Return the [X, Y] coordinate for the center point of the cell that contains the specified text.  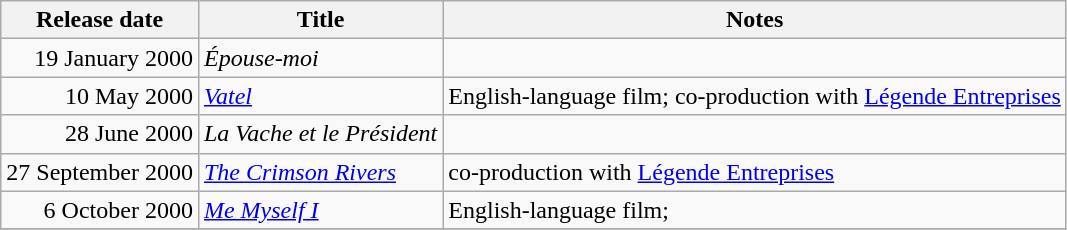
28 June 2000 [100, 134]
19 January 2000 [100, 58]
La Vache et le Président [320, 134]
6 October 2000 [100, 210]
Notes [755, 20]
Me Myself I [320, 210]
Title [320, 20]
Vatel [320, 96]
10 May 2000 [100, 96]
Release date [100, 20]
co-production with Légende Entreprises [755, 172]
English-language film; co-production with Légende Entreprises [755, 96]
Épouse-moi [320, 58]
English-language film; [755, 210]
27 September 2000 [100, 172]
The Crimson Rivers [320, 172]
